From the cell containing the given text, extract its center point as [x, y] coordinate. 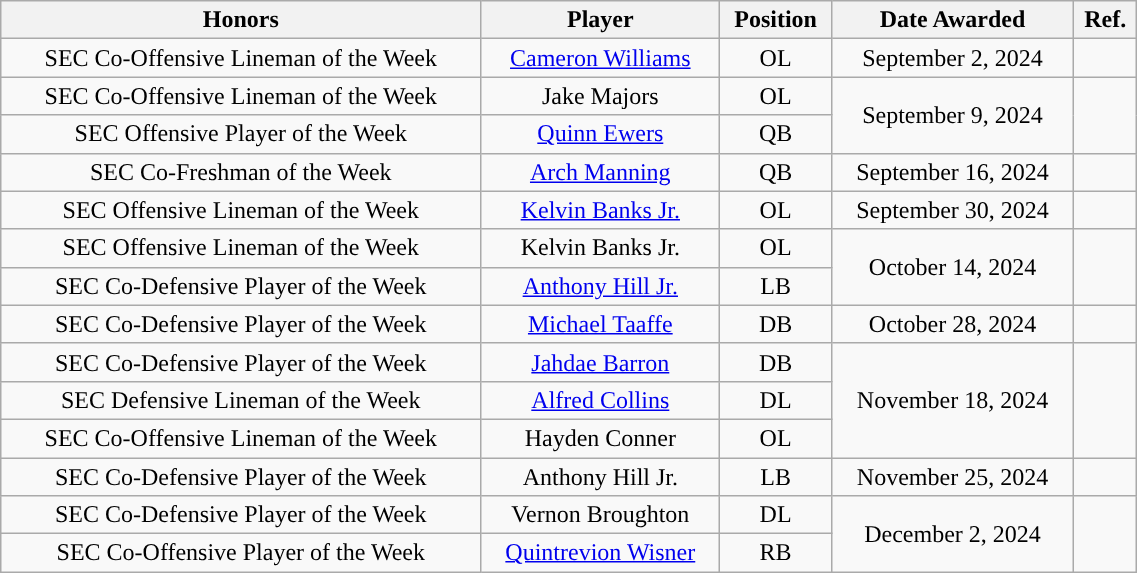
September 9, 2024 [952, 115]
Michael Taaffe [600, 324]
RB [776, 553]
Hayden Conner [600, 438]
SEC Offensive Player of the Week [241, 134]
November 18, 2024 [952, 400]
SEC Co-Freshman of the Week [241, 172]
SEC Co-Offensive Player of the Week [241, 553]
SEC Defensive Lineman of the Week [241, 400]
Arch Manning [600, 172]
Player [600, 20]
Date Awarded [952, 20]
September 30, 2024 [952, 210]
Quintrevion Wisner [600, 553]
September 2, 2024 [952, 58]
October 14, 2024 [952, 267]
Honors [241, 20]
Vernon Broughton [600, 515]
December 2, 2024 [952, 534]
September 16, 2024 [952, 172]
Alfred Collins [600, 400]
November 25, 2024 [952, 477]
Ref. [1106, 20]
October 28, 2024 [952, 324]
Jake Majors [600, 96]
Jahdae Barron [600, 362]
Cameron Williams [600, 58]
Quinn Ewers [600, 134]
Position [776, 20]
